Provide the (x, y) coordinate of the cell's center where the given text is located.  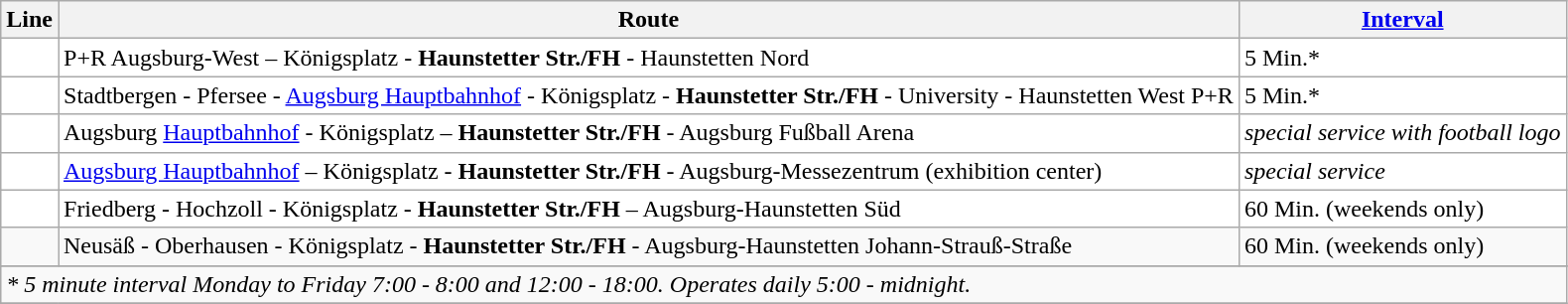
special service (1402, 171)
Augsburg Hauptbahnhof – Königsplatz - Haunstetter Str./FH - Augsburg-Messezentrum (exhibition center) (648, 171)
P+R Augsburg-West – Königsplatz - Haunstetter Str./FH - Haunstetten Nord (648, 58)
* 5 minute interval Monday to Friday 7:00 - 8:00 and 12:00 - 18:00. Operates daily 5:00 - midnight. (784, 284)
Line (30, 20)
Interval (1402, 20)
Friedberg - Hochzoll - Königsplatz - Haunstetter Str./FH – Augsburg-Haunstetten Süd (648, 209)
special service with football logo (1402, 133)
Route (648, 20)
Neusäß - Oberhausen - Königsplatz - Haunstetter Str./FH - Augsburg-Haunstetten Johann-Strauß-Straße (648, 246)
Augsburg Hauptbahnhof - Königsplatz – Haunstetter Str./FH - Augsburg Fußball Arena (648, 133)
Stadtbergen - Pfersee - Augsburg Hauptbahnhof - Königsplatz - Haunstetter Str./FH - University - Haunstetten West P+R (648, 95)
